From the cell containing the given text, extract its center point as (x, y) coordinate. 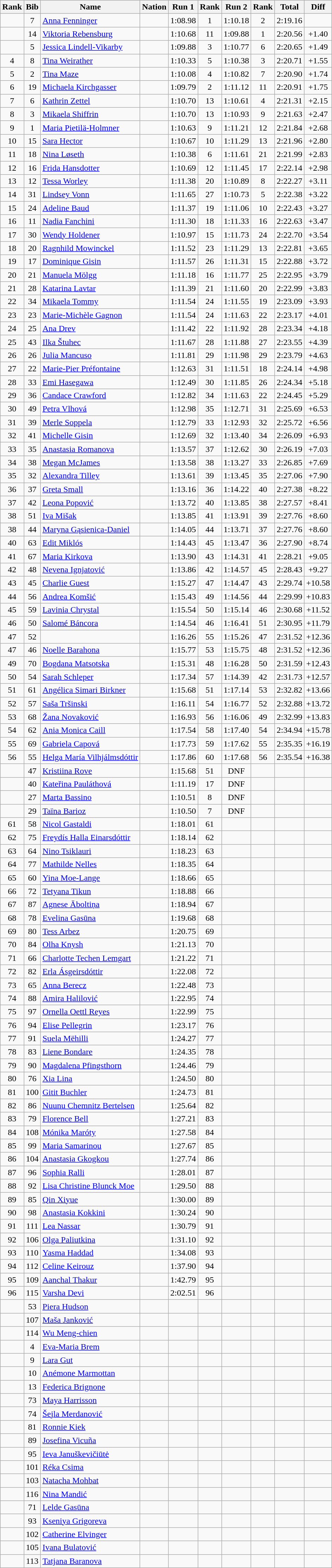
Josefina Vicuña (90, 1440)
1:11.42 (183, 328)
+1.40 (318, 34)
1:16.11 (183, 704)
Kseniya Grigoreva (90, 1521)
1:18.88 (183, 891)
109 (32, 1280)
Sarah Schleper (90, 677)
+8.74 (318, 543)
+3.22 (318, 195)
1:27.74 (183, 1159)
Eva-Maria Brem (90, 1347)
Florence Bell (90, 1119)
Mikaela Shiffrin (90, 114)
1:15.14 (236, 610)
Marta Bassino (90, 797)
+13.72 (318, 704)
2:35.35 (290, 744)
Varsha Devi (90, 1293)
105 (32, 1548)
114 (32, 1333)
1:18.66 (183, 878)
1:14.57 (236, 569)
Charlie Guest (90, 583)
Amira Halilović (90, 998)
Olha Knysh (90, 945)
Anna Berecz (90, 985)
Nicol Gastaldi (90, 824)
Petra Vlhová (90, 409)
1:11.06 (236, 208)
Tessa Worley (90, 181)
+1.74 (318, 74)
1:13.86 (183, 569)
Kathrin Zettel (90, 101)
1:10.82 (236, 74)
2:31.59 (290, 663)
Anna Fenninger (90, 20)
Julia Mancuso (90, 355)
Viktoria Rebensburg (90, 34)
Lelde Gasūna (90, 1507)
2:27.38 (290, 489)
Lea Nassar (90, 1226)
2:31.73 (290, 677)
1:13.16 (183, 489)
1:12.63 (183, 369)
+1.75 (318, 87)
Anastasia Gkogkou (90, 1159)
+7.69 (318, 462)
1:16.93 (183, 717)
Nevena Ignjatović (90, 569)
2:22.38 (290, 195)
1:11.57 (183, 262)
1:16.26 (183, 637)
Run 1 (183, 7)
+15.78 (318, 730)
Lindsey Vonn (90, 195)
+3.11 (318, 181)
1:13.61 (183, 476)
+3.27 (318, 208)
Ivana Bulatović (90, 1548)
2:32.99 (290, 717)
2:20.91 (290, 87)
Sara Hector (90, 141)
2:26.09 (290, 436)
Run 2 (236, 7)
Salomé Báncora (90, 623)
1:24.73 (183, 1092)
1:17.86 (183, 757)
Anémone Marmottan (90, 1373)
103 (32, 1481)
1:18.35 (183, 864)
Liene Bondare (90, 1052)
Taïna Barioz (90, 811)
+4.98 (318, 369)
1:13.27 (236, 462)
98 (32, 1213)
+2.83 (318, 154)
Tina Maze (90, 74)
Edit Miklós (90, 543)
Lara Gut (90, 1360)
1:19.68 (183, 918)
2:34.94 (290, 730)
1:18.01 (183, 824)
2:23.09 (290, 302)
+3.83 (318, 288)
Emi Hasegawa (90, 382)
2:32.82 (290, 690)
1:11.73 (236, 235)
102 (32, 1534)
1:17.40 (236, 730)
Kateřina Pauláthová (90, 784)
1:11.61 (236, 154)
1:12.69 (183, 436)
1:15.31 (183, 663)
113 (32, 1561)
2:22.81 (290, 248)
115 (32, 1293)
Elise Pellegrin (90, 1025)
1:11.51 (236, 369)
1:20.75 (183, 931)
1:10.77 (236, 47)
1:18.14 (183, 838)
1:11.65 (183, 195)
Maryna Gąsienica-Daniel (90, 529)
1:11.88 (236, 342)
2:30.68 (290, 610)
2:23.34 (290, 328)
1:25.64 (183, 1106)
Tess Arbez (90, 931)
1:17.73 (183, 744)
1:16.41 (236, 623)
Lavinia Chrystal (90, 610)
Diff (318, 7)
Yina Moe-Lange (90, 878)
Nation (154, 7)
+2.98 (318, 168)
2:26.85 (290, 462)
1:10.61 (236, 101)
1:17.34 (183, 677)
Saša Tršinski (90, 704)
1:18.94 (183, 905)
Ornella Oettl Reyes (90, 1012)
Megan McJames (90, 462)
1:12.79 (183, 422)
112 (32, 1266)
116 (32, 1494)
+13.66 (318, 690)
1:11.37 (183, 208)
+7.90 (318, 476)
1:13.58 (183, 462)
2:24.45 (290, 396)
Candace Crawford (90, 396)
1:13.72 (183, 503)
1:11.12 (236, 87)
1:10.69 (183, 168)
1:15.27 (183, 583)
1:34.08 (183, 1253)
Catherine Elvinger (90, 1534)
1:13.40 (236, 436)
Anastasia Romanova (90, 449)
1:10.67 (183, 141)
Leona Popović (90, 503)
1:11.18 (183, 275)
+8.22 (318, 489)
Erla Ásgeirsdóttir (90, 971)
2:26.19 (290, 449)
1:11.81 (183, 355)
1:24.27 (183, 1039)
Ilka Štuhec (90, 342)
1:12.98 (183, 409)
1:10.08 (183, 74)
1:22.95 (183, 998)
1:10.73 (236, 195)
Piera Hudson (90, 1306)
1:11.55 (236, 302)
1:11.31 (236, 262)
Dominique Gisin (90, 262)
+11.79 (318, 623)
1:18.23 (183, 851)
Celine Keirouz (90, 1266)
1:10.51 (183, 797)
1:11.21 (236, 127)
1:13.71 (236, 529)
Andrea Komšić (90, 597)
Mikaela Tommy (90, 302)
+2.47 (318, 114)
+3.47 (318, 221)
1:10.50 (183, 811)
+16.19 (318, 744)
+2.68 (318, 127)
1:11.39 (183, 288)
2:25.69 (290, 409)
1:15.26 (236, 637)
2:28.21 (290, 556)
1:17.54 (183, 730)
1:14.05 (183, 529)
+9.05 (318, 556)
Tina Weirather (90, 61)
+1.49 (318, 47)
1:10.33 (183, 61)
Maya Harrisson (90, 1400)
Lisa Christine Blunck Moe (90, 1186)
1:11.77 (236, 275)
1:42.79 (183, 1280)
1:11.85 (236, 382)
+4.01 (318, 315)
1:13.91 (236, 516)
Tatjana Baranova (90, 1561)
+10.83 (318, 597)
+6.53 (318, 409)
2:29.99 (290, 597)
Federica Brignone (90, 1387)
2:20.56 (290, 34)
1:17.14 (236, 690)
Evelina Gasūna (90, 918)
2:23.17 (290, 315)
2:27.57 (290, 503)
2:32.88 (290, 704)
Yasma Haddad (90, 1253)
Kristiina Rove (90, 770)
1:12.93 (236, 422)
2:35.54 (290, 757)
1:13.45 (236, 476)
Iva Mišak (90, 516)
111 (32, 1226)
1:10.89 (236, 181)
2:19.16 (290, 20)
Maša Janković (90, 1320)
Katarina Lavtar (90, 288)
2:27.90 (290, 543)
1:11.98 (236, 355)
1:10.97 (183, 235)
1:21.13 (183, 945)
2:20.90 (290, 74)
Žana Novaković (90, 717)
+3.65 (318, 248)
1:24.50 (183, 1079)
+3.72 (318, 262)
110 (32, 1253)
Jessica Lindell-Vikarby (90, 47)
1:17.62 (236, 744)
1:12.71 (236, 409)
2:29.74 (290, 583)
Angélica Simari Birkner (90, 690)
Mónika Maróty (90, 1132)
107 (32, 1320)
Anastasia Kokkini (90, 1213)
Noelle Barahona (90, 650)
2:23.79 (290, 355)
Helga María Vilhjálmsdóttir (90, 757)
Magdalena Pfingsthorn (90, 1065)
Charlotte Techen Lemgart (90, 958)
+4.63 (318, 355)
Adeline Baud (90, 208)
+11.52 (318, 610)
+3.79 (318, 275)
Nino Tsiklauri (90, 851)
1:15.75 (236, 650)
1:27.58 (183, 1132)
+6.56 (318, 422)
Olga Paliutkina (90, 1239)
Maria Samarinou (90, 1146)
1:24.35 (183, 1052)
1:22.48 (183, 985)
2:22.63 (290, 221)
1:14.31 (236, 556)
1:16.06 (236, 717)
1:30.24 (183, 1213)
1:11.19 (183, 784)
1:31.10 (183, 1239)
1:14.54 (183, 623)
Xia Lina (90, 1079)
1:14.39 (236, 677)
Bogdana Matsotska (90, 663)
Aanchal Thakur (90, 1280)
Ania Monica Caill (90, 730)
Marie-Pier Préfontaine (90, 369)
+3.93 (318, 302)
1:17.68 (236, 757)
+10.58 (318, 583)
Frida Hansdotter (90, 168)
Ieva Januškevičiūtė (90, 1454)
1:10.63 (183, 127)
1:11.52 (183, 248)
1:24.46 (183, 1065)
1:30.00 (183, 1199)
1:11.92 (236, 328)
1:10.18 (236, 20)
+1.55 (318, 61)
1:11.38 (183, 181)
1:28.01 (183, 1172)
Ragnhild Mowinckel (90, 248)
1:22.99 (183, 1012)
Marie-Michèle Gagnon (90, 315)
Name (90, 7)
+3.54 (318, 235)
2:20.65 (290, 47)
1:11.67 (183, 342)
1:37.90 (183, 1266)
+12.57 (318, 677)
+16.38 (318, 757)
1:11.60 (236, 288)
+6.93 (318, 436)
Natacha Mohbat (90, 1481)
Bib (32, 7)
Michaela Kirchgasser (90, 87)
1:27.21 (183, 1119)
2:27.06 (290, 476)
Sophia Ralli (90, 1172)
Gitit Buchler (90, 1092)
Wu Meng-chien (90, 1333)
2:24.14 (290, 369)
Wendy Holdener (90, 235)
101 (32, 1467)
Šejla Merdanović (90, 1413)
+5.29 (318, 396)
2:30.95 (290, 623)
1:23.17 (183, 1025)
2:22.88 (290, 262)
Qin Xiyue (90, 1199)
1:09.79 (183, 87)
2:23.55 (290, 342)
Maria Pietilä-Holmner (90, 127)
1:14.43 (183, 543)
1:13.47 (236, 543)
Agnese Āboltiņa (90, 905)
1:13.90 (183, 556)
Manuela Mölgg (90, 275)
1:21.22 (183, 958)
2:21.63 (290, 114)
1:22.08 (183, 971)
Nina Mandić (90, 1494)
Freydís Halla Einarsdóttir (90, 838)
2:22.99 (290, 288)
+12.43 (318, 663)
2:28.43 (290, 569)
2:21.31 (290, 101)
1:16.77 (236, 704)
1:14.56 (236, 597)
1:13.57 (183, 449)
1:10.93 (236, 114)
+7.03 (318, 449)
2:21.84 (290, 127)
1:30.79 (183, 1226)
+4.18 (318, 328)
108 (32, 1132)
1:14.22 (236, 489)
2:22.43 (290, 208)
+2.15 (318, 101)
2:20.71 (290, 61)
+5.18 (318, 382)
1:08.98 (183, 20)
2:22.14 (290, 168)
2:24.34 (290, 382)
Nuunu Chemnitz Bertelsen (90, 1106)
2:25.72 (290, 422)
1:27.67 (183, 1146)
Alexandra Tilley (90, 476)
97 (32, 1012)
Suela Mëhilli (90, 1039)
1:16.28 (236, 663)
2:22.27 (290, 181)
1:15.54 (183, 610)
Tetyana Tikun (90, 891)
1:12.82 (183, 396)
1:11.30 (183, 221)
Total (290, 7)
+2.80 (318, 141)
1:12.62 (236, 449)
Mathilde Nelles (90, 864)
Greta Small (90, 489)
106 (32, 1239)
Michelle Gisin (90, 436)
2:22.70 (290, 235)
Réka Csima (90, 1467)
1:14.47 (236, 583)
Merle Soppela (90, 422)
Maria Kirkova (90, 556)
1:15.43 (183, 597)
2:21.96 (290, 141)
Nina Løseth (90, 154)
Ronnie Kiek (90, 1427)
+8.41 (318, 503)
1:11.45 (236, 168)
+9.27 (318, 569)
104 (32, 1159)
1:10.68 (183, 34)
99 (32, 1146)
100 (32, 1092)
1:29.50 (183, 1186)
Ana Drev (90, 328)
+13.83 (318, 717)
Nadia Fanchini (90, 221)
1:11.33 (236, 221)
2:21.99 (290, 154)
1:15.77 (183, 650)
1:12.49 (183, 382)
2:02.51 (183, 1293)
2:22.95 (290, 275)
+4.39 (318, 342)
Gabriela Capová (90, 744)
